Provide the (x, y) coordinate of the cell's center where the given text is located.  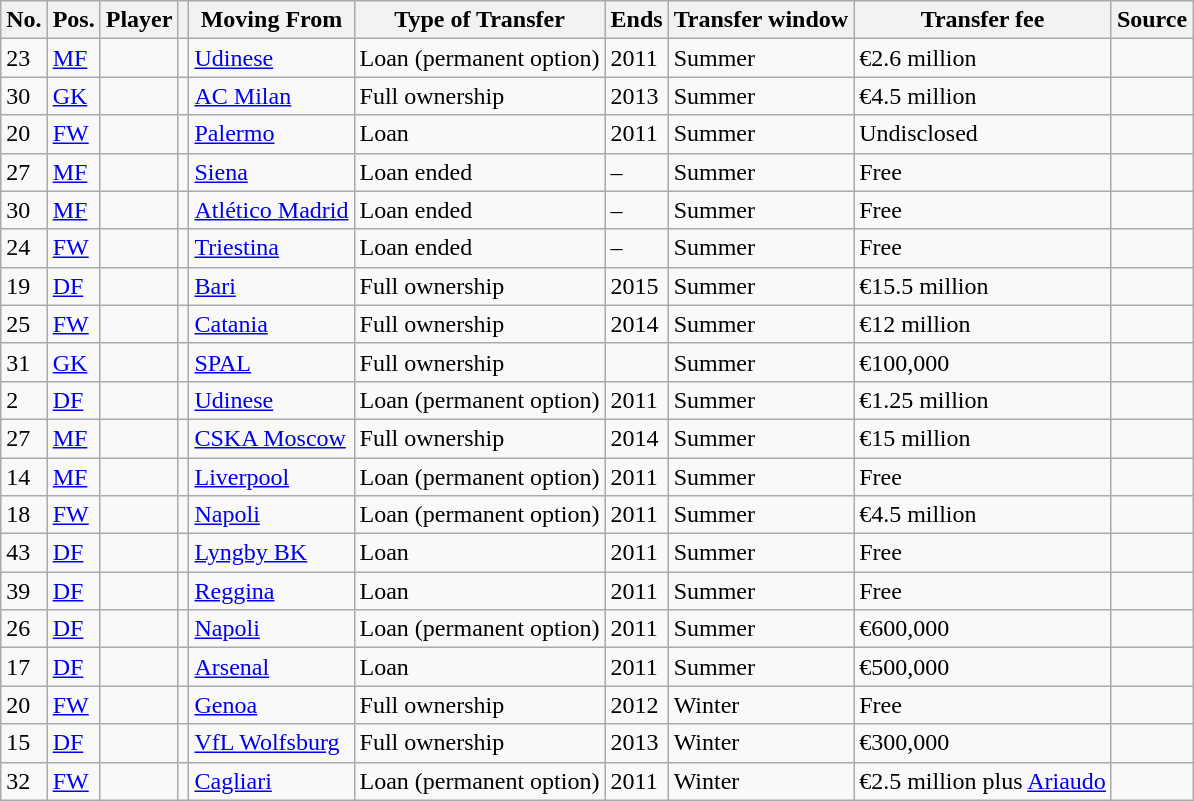
15 (24, 743)
Moving From (272, 20)
31 (24, 362)
Undisclosed (983, 134)
Arsenal (272, 667)
Catania (272, 324)
Transfer fee (983, 20)
Genoa (272, 705)
€500,000 (983, 667)
17 (24, 667)
Transfer window (761, 20)
€2.6 million (983, 58)
Atlético Madrid (272, 210)
26 (24, 629)
23 (24, 58)
Source (1152, 20)
€600,000 (983, 629)
€100,000 (983, 362)
€12 million (983, 324)
Liverpool (272, 477)
2015 (636, 286)
Ends (636, 20)
VfL Wolfsburg (272, 743)
Pos. (74, 20)
2012 (636, 705)
25 (24, 324)
Type of Transfer (480, 20)
2 (24, 400)
AC Milan (272, 96)
14 (24, 477)
Player (139, 20)
Lyngby BK (272, 553)
19 (24, 286)
No. (24, 20)
24 (24, 248)
Palermo (272, 134)
CSKA Moscow (272, 438)
SPAL (272, 362)
Reggina (272, 591)
32 (24, 781)
Triestina (272, 248)
€300,000 (983, 743)
Bari (272, 286)
39 (24, 591)
€2.5 million plus Ariaudo (983, 781)
43 (24, 553)
€15 million (983, 438)
€1.25 million (983, 400)
Cagliari (272, 781)
€15.5 million (983, 286)
Siena (272, 172)
18 (24, 515)
